For the text-containing cell, return its midpoint in [X, Y] coordinate format. 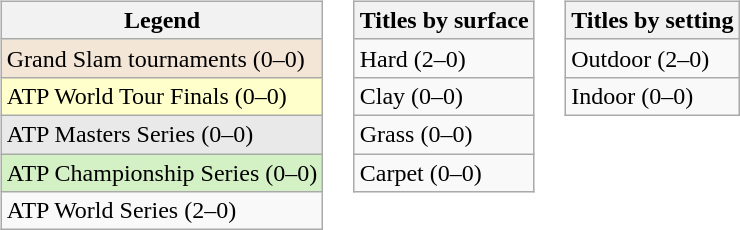
Legend [162, 20]
ATP Championship Series (0–0) [162, 173]
Titles by surface [444, 20]
ATP World Tour Finals (0–0) [162, 96]
Carpet (0–0) [444, 173]
Titles by setting [652, 20]
Clay (0–0) [444, 96]
Outdoor (2–0) [652, 58]
Indoor (0–0) [652, 96]
ATP World Series (2–0) [162, 211]
ATP Masters Series (0–0) [162, 134]
Hard (2–0) [444, 58]
Grass (0–0) [444, 134]
Grand Slam tournaments (0–0) [162, 58]
